Find where the given text appears and provide that cell's center as [X, Y] coordinate. 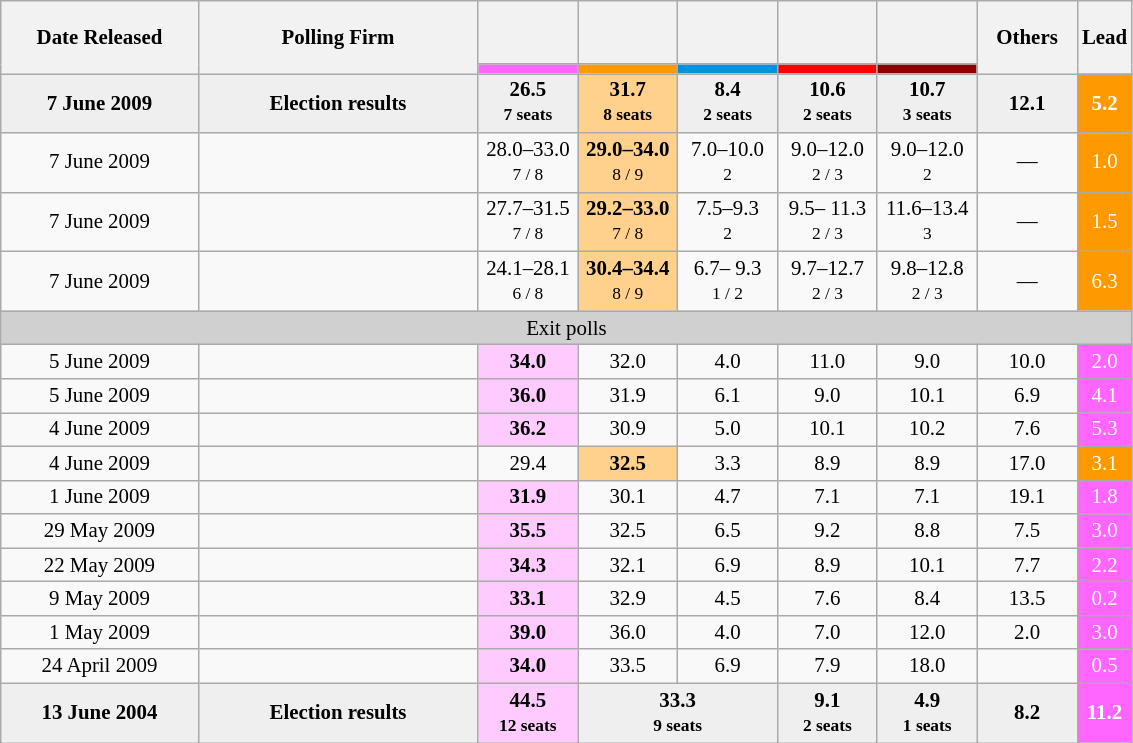
12.0 [927, 632]
30.1 [628, 497]
35.5 [528, 531]
1 June 2009 [100, 497]
6.3 [1104, 282]
24 April 2009 [100, 666]
6.7– 9.31 / 2 [728, 282]
13.5 [1027, 599]
12.1 [1027, 104]
27.7–31.57 / 8 [528, 222]
4.1 [1104, 396]
8.8 [927, 531]
9.5– 11.32 / 3 [827, 222]
2.2 [1104, 565]
32.1 [628, 565]
30.4–34.48 / 9 [628, 282]
6.5 [728, 531]
32.0 [628, 362]
1.5 [1104, 222]
9.8–12.82 / 3 [927, 282]
5.0 [728, 429]
7.5–9.32 [728, 222]
0.5 [1104, 666]
24.1–28.16 / 8 [528, 282]
32.9 [628, 599]
44.512 seats [528, 712]
10.62 seats [827, 104]
11.2 [1104, 712]
9.2 [827, 531]
8.4 [927, 599]
4.91 seats [927, 712]
9.0–12.02 / 3 [827, 162]
29.0–34.08 / 9 [628, 162]
29.4 [528, 463]
39.0 [528, 632]
9 May 2009 [100, 599]
10.0 [1027, 362]
7.0–10.02 [728, 162]
0.2 [1104, 599]
7.0 [827, 632]
3.3 [728, 463]
10.73 seats [927, 104]
13 June 2004 [100, 712]
Polling Firm [338, 38]
7.9 [827, 666]
36.2 [528, 429]
Others [1027, 38]
1.0 [1104, 162]
3.1 [1104, 463]
18.0 [927, 666]
11.6–13.43 [927, 222]
22 May 2009 [100, 565]
5.3 [1104, 429]
Lead [1104, 38]
7.5 [1027, 531]
Date Released [100, 38]
29 May 2009 [100, 531]
29.2–33.07 / 8 [628, 222]
17.0 [1027, 463]
9.7–12.72 / 3 [827, 282]
Exit polls [566, 328]
1.8 [1104, 497]
33.1 [528, 599]
1 May 2009 [100, 632]
11.0 [827, 362]
19.1 [1027, 497]
9.0–12.02 [927, 162]
30.9 [628, 429]
33.5 [628, 666]
26.57 seats [528, 104]
31.78 seats [628, 104]
5.2 [1104, 104]
8.2 [1027, 712]
4.5 [728, 599]
33.39 seats [678, 712]
8.42 seats [728, 104]
10.2 [927, 429]
6.1 [728, 396]
7.7 [1027, 565]
9.12 seats [827, 712]
4.7 [728, 497]
28.0–33.07 / 8 [528, 162]
34.3 [528, 565]
